Extract the [X, Y] coordinate from the center of the cell holding the provided text.  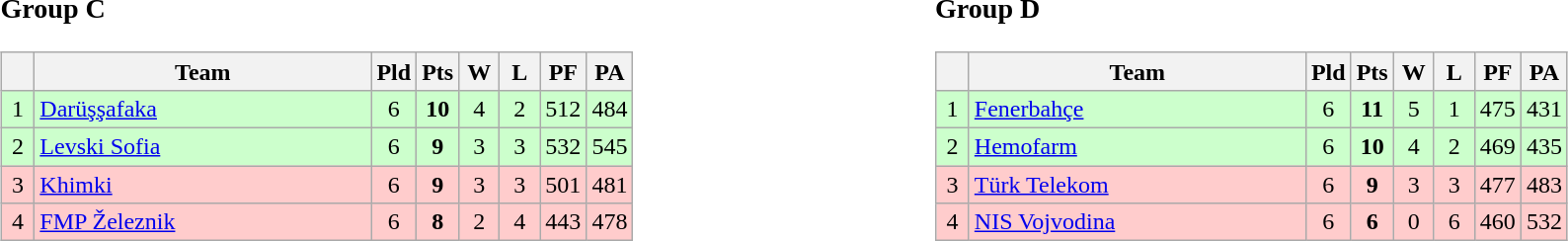
5 [1414, 109]
545 [610, 147]
Khimki [203, 185]
484 [610, 109]
Hemofarm [1137, 147]
Türk Telekom [1137, 185]
Fenerbahçe [1137, 109]
512 [563, 109]
11 [1372, 109]
435 [1544, 147]
431 [1544, 109]
FMP Železnik [203, 222]
460 [1497, 222]
8 [438, 222]
Darüşşafaka [203, 109]
477 [1497, 185]
469 [1497, 147]
501 [563, 185]
Levski Sofia [203, 147]
478 [610, 222]
443 [563, 222]
475 [1497, 109]
NIS Vojvodina [1137, 222]
481 [610, 185]
0 [1414, 222]
483 [1544, 185]
